For the text-containing cell, return its midpoint in (X, Y) coordinate format. 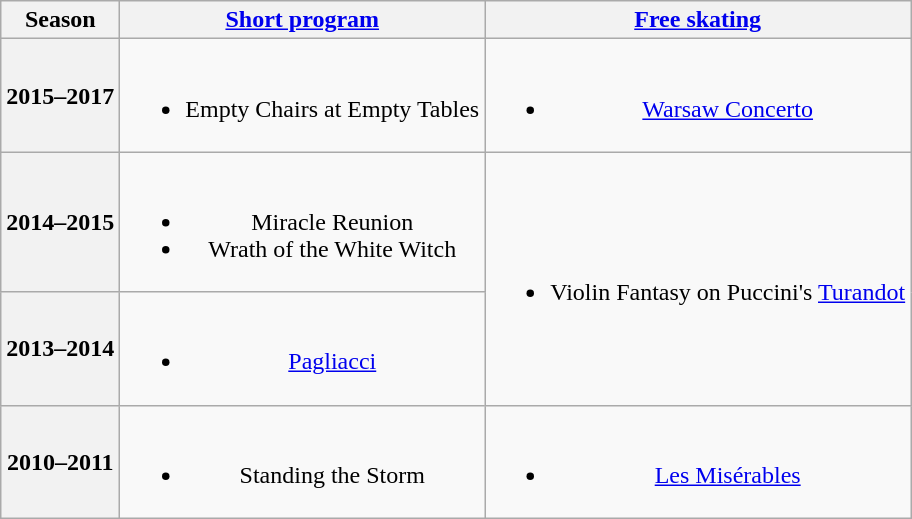
Short program (302, 20)
Free skating (698, 20)
2010–2011 (60, 462)
Violin Fantasy on Puccini's Turandot (698, 278)
Miracle Reunion Wrath of the White Witch (302, 222)
Les Misérables (698, 462)
2013–2014 (60, 348)
2015–2017 (60, 96)
Season (60, 20)
Empty Chairs at Empty Tables (302, 96)
Standing the Storm (302, 462)
Pagliacci (302, 348)
2014–2015 (60, 222)
Warsaw Concerto (698, 96)
